Extract the (x, y) coordinate from the center of the cell holding the provided text.  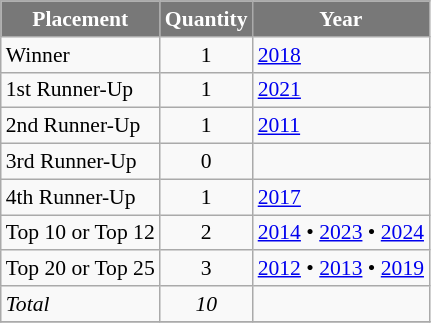
Top 20 or Top 25 (80, 269)
Year (341, 19)
2012 • 2013 • 2019 (341, 269)
4th Runner-Up (80, 197)
Total (80, 304)
3rd Runner-Up (80, 162)
2017 (341, 197)
2018 (341, 55)
Placement (80, 19)
Winner (80, 55)
3 (206, 269)
2nd Runner-Up (80, 126)
Quantity (206, 19)
2021 (341, 90)
2 (206, 233)
Top 10 or Top 12 (80, 233)
0 (206, 162)
1st Runner-Up (80, 90)
2011 (341, 126)
10 (206, 304)
2014 • 2023 • 2024 (341, 233)
